Search for the cell housing the specified text and yield its (X, Y) center coordinate. 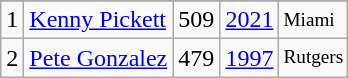
2 (12, 58)
509 (196, 20)
479 (196, 58)
Rutgers (314, 58)
Kenny Pickett (98, 20)
Miami (314, 20)
1 (12, 20)
1997 (250, 58)
Pete Gonzalez (98, 58)
2021 (250, 20)
